Identify which cell holds the provided text, then report its (x, y) central coordinate. 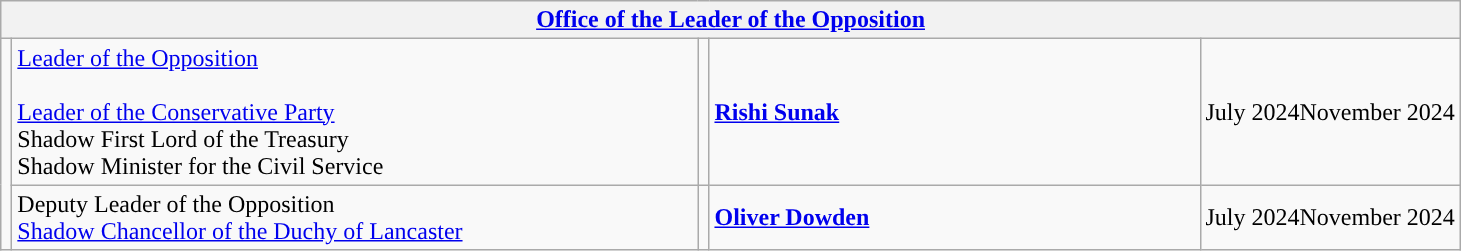
Office of the Leader of the Opposition (731, 20)
Leader of the OppositionLeader of the Conservative Party Shadow First Lord of the Treasury Shadow Minister for the Civil Service (355, 112)
Oliver Dowden (954, 218)
Rishi Sunak (954, 112)
Deputy Leader of the OppositionShadow Chancellor of the Duchy of Lancaster (355, 218)
